From the cell containing the given text, extract its center point as (x, y) coordinate. 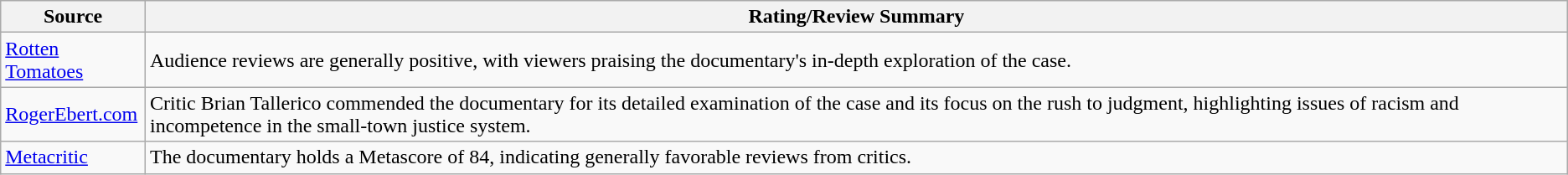
The documentary holds a Metascore of 84, indicating generally favorable reviews from critics. (857, 157)
RogerEbert.com (74, 114)
Source (74, 17)
Audience reviews are generally positive, with viewers praising the documentary's in-depth exploration of the case. (857, 60)
Metacritic (74, 157)
Rating/Review Summary (857, 17)
Rotten Tomatoes (74, 60)
